Find where the given text appears and provide that cell's center as [X, Y] coordinate. 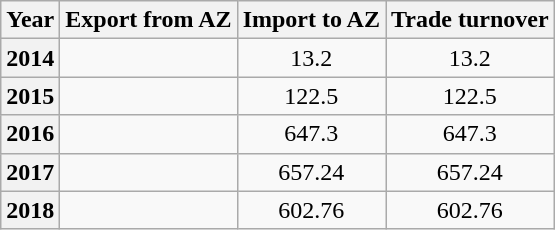
Export from AZ [148, 20]
2017 [30, 172]
2016 [30, 134]
Year [30, 20]
2014 [30, 58]
2015 [30, 96]
Trade turnover [470, 20]
Import to AZ [311, 20]
2018 [30, 210]
